Search for the cell housing the specified text and yield its (X, Y) center coordinate. 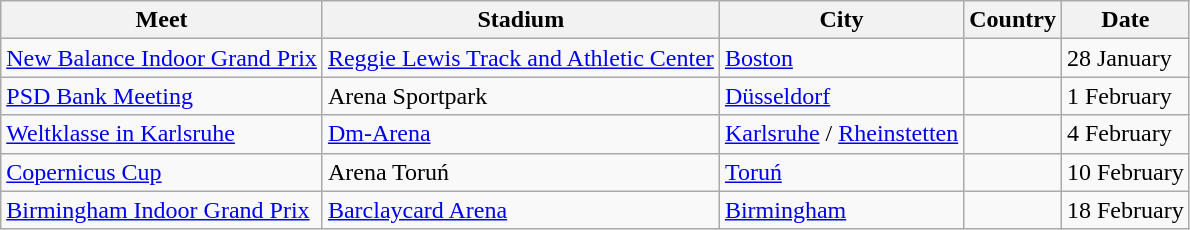
Copernicus Cup (162, 172)
Birmingham (841, 210)
Stadium (520, 20)
28 January (1125, 58)
4 February (1125, 134)
Dm-Arena (520, 134)
Arena Sportpark (520, 96)
10 February (1125, 172)
New Balance Indoor Grand Prix (162, 58)
Meet (162, 20)
Karlsruhe / Rheinstetten (841, 134)
Birmingham Indoor Grand Prix (162, 210)
Toruń (841, 172)
Weltklasse in Karlsruhe (162, 134)
Barclaycard Arena (520, 210)
PSD Bank Meeting (162, 96)
City (841, 20)
Arena Toruń (520, 172)
Reggie Lewis Track and Athletic Center (520, 58)
Date (1125, 20)
Boston (841, 58)
1 February (1125, 96)
Country (1013, 20)
18 February (1125, 210)
Düsseldorf (841, 96)
